Scan for the cell matching the given text and deliver its (x, y) coordinate at center. 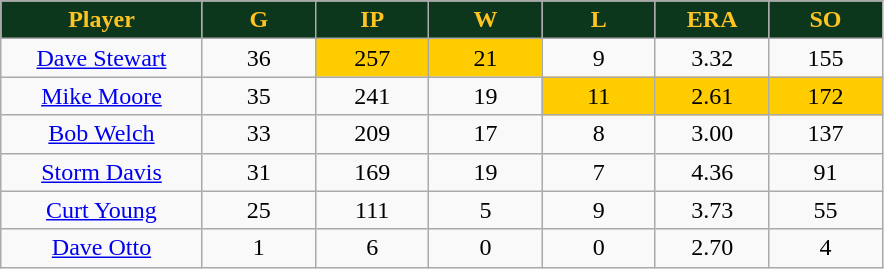
155 (826, 58)
257 (372, 58)
2.70 (712, 248)
W (486, 20)
25 (258, 210)
SO (826, 20)
241 (372, 96)
3.00 (712, 134)
36 (258, 58)
111 (372, 210)
8 (598, 134)
5 (486, 210)
137 (826, 134)
Dave Otto (102, 248)
Storm Davis (102, 172)
1 (258, 248)
6 (372, 248)
172 (826, 96)
31 (258, 172)
Mike Moore (102, 96)
33 (258, 134)
4 (826, 248)
4.36 (712, 172)
209 (372, 134)
3.73 (712, 210)
21 (486, 58)
2.61 (712, 96)
Dave Stewart (102, 58)
Player (102, 20)
91 (826, 172)
G (258, 20)
Curt Young (102, 210)
55 (826, 210)
IP (372, 20)
L (598, 20)
7 (598, 172)
17 (486, 134)
ERA (712, 20)
3.32 (712, 58)
35 (258, 96)
11 (598, 96)
Bob Welch (102, 134)
169 (372, 172)
